Locate the cell with the specified text and output its [X, Y] center coordinate. 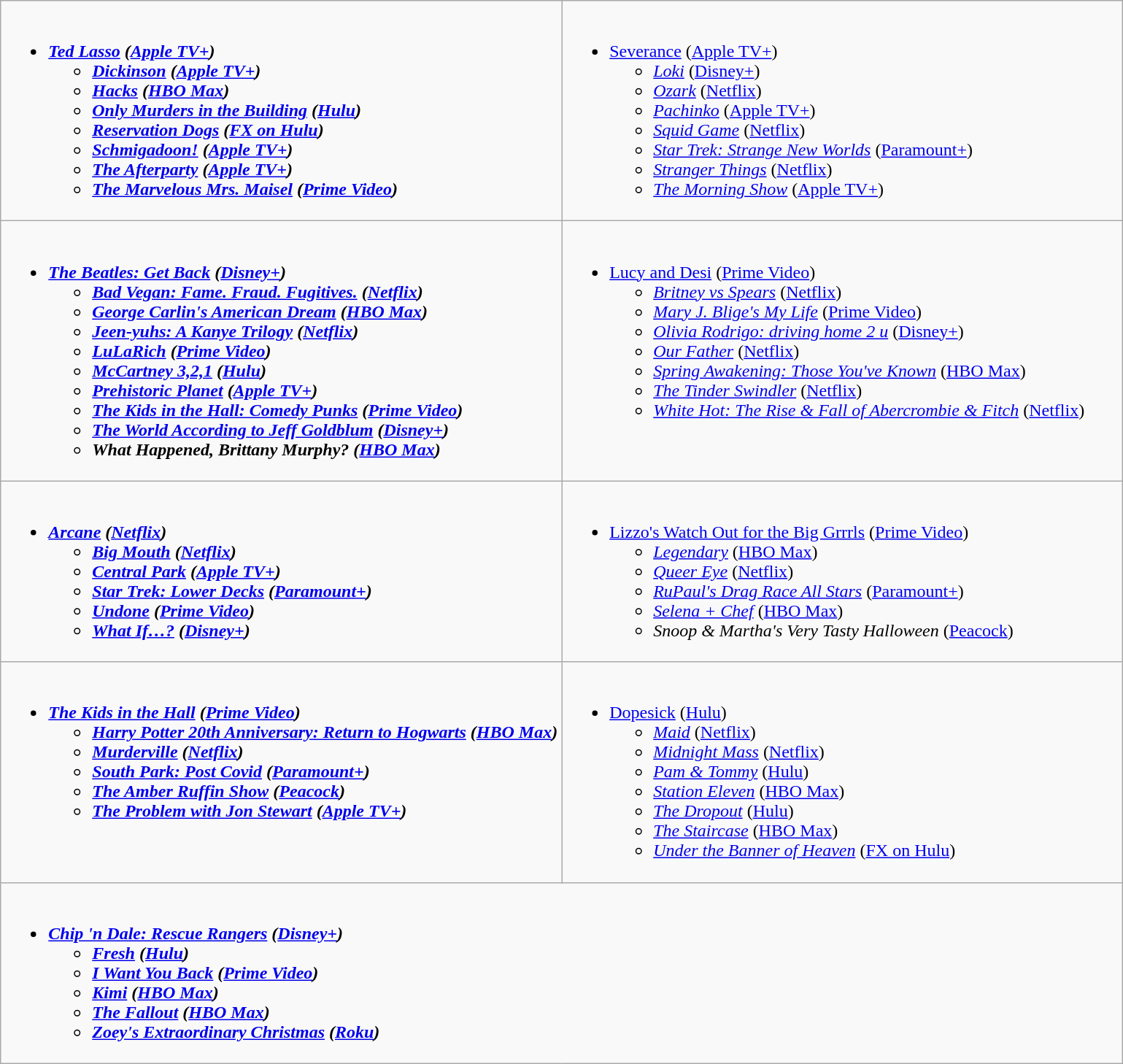
Arcane (Netflix)Big Mouth (Netflix)Central Park (Apple TV+)Star Trek: Lower Decks (Paramount+)Undone (Prime Video)What If…? (Disney+) [282, 571]
